Pinpoint the cell where the given text exists, returning its [x, y] midpoint coordinate. 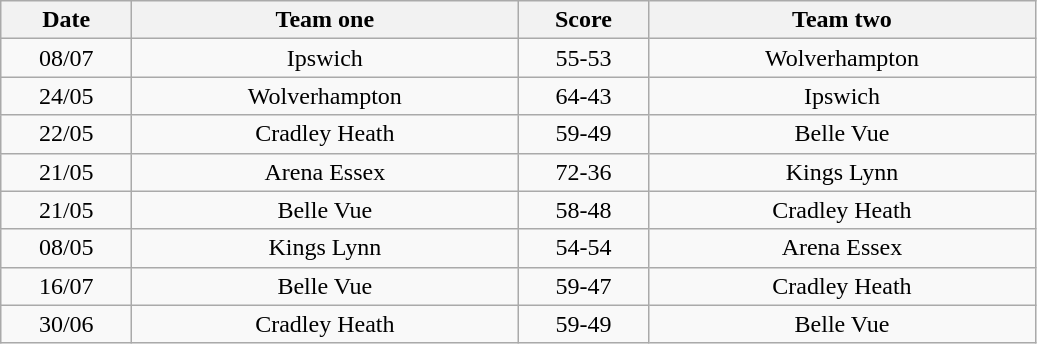
Team one [325, 20]
Date [66, 20]
58-48 [584, 210]
16/07 [66, 286]
22/05 [66, 134]
08/05 [66, 248]
24/05 [66, 96]
Team two [842, 20]
30/06 [66, 324]
59-47 [584, 286]
64-43 [584, 96]
55-53 [584, 58]
Score [584, 20]
08/07 [66, 58]
54-54 [584, 248]
72-36 [584, 172]
